Find where the given text appears and provide that cell's center as (x, y) coordinate. 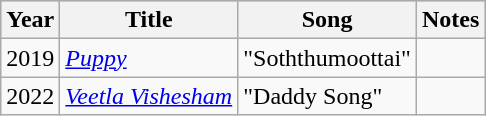
Title (149, 20)
Song (328, 20)
Puppy (149, 58)
"Soththumoottai" (328, 58)
Year (30, 20)
2022 (30, 96)
Veetla Vishesham (149, 96)
"Daddy Song" (328, 96)
2019 (30, 58)
Notes (450, 20)
